From the cell containing the given text, extract its center point as [x, y] coordinate. 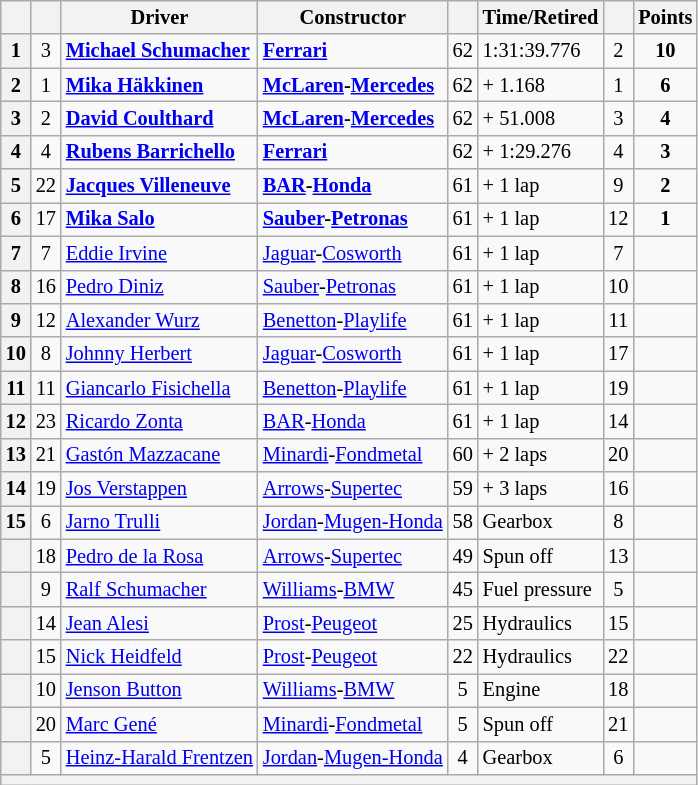
Constructor [353, 17]
+ 1.168 [541, 85]
Jos Verstappen [160, 489]
Mika Häkkinen [160, 85]
Jean Alesi [160, 623]
23 [46, 421]
58 [463, 522]
60 [463, 455]
Points [665, 17]
Engine [541, 690]
Jarno Trulli [160, 522]
David Coulthard [160, 118]
Ralf Schumacher [160, 589]
25 [463, 623]
+ 2 laps [541, 455]
Gastón Mazzacane [160, 455]
59 [463, 489]
Giancarlo Fisichella [160, 388]
Time/Retired [541, 17]
Michael Schumacher [160, 51]
49 [463, 556]
Ricardo Zonta [160, 421]
Pedro de la Rosa [160, 556]
Mika Salo [160, 219]
+ 3 laps [541, 489]
Driver [160, 17]
Eddie Irvine [160, 253]
45 [463, 589]
Pedro Diniz [160, 287]
Marc Gené [160, 724]
+ 51.008 [541, 118]
Heinz-Harald Frentzen [160, 758]
Rubens Barrichello [160, 152]
+ 1:29.276 [541, 152]
Jacques Villeneuve [160, 186]
Nick Heidfeld [160, 657]
Fuel pressure [541, 589]
1:31:39.776 [541, 51]
Johnny Herbert [160, 354]
Jenson Button [160, 690]
Alexander Wurz [160, 320]
